Search for the cell housing the specified text and yield its [x, y] center coordinate. 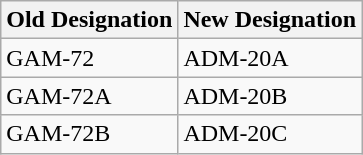
Old Designation [90, 20]
ADM-20A [270, 58]
GAM-72B [90, 134]
GAM-72A [90, 96]
New Designation [270, 20]
ADM-20C [270, 134]
GAM-72 [90, 58]
ADM-20B [270, 96]
